Return the [X, Y] coordinate for the center point of the cell that contains the specified text.  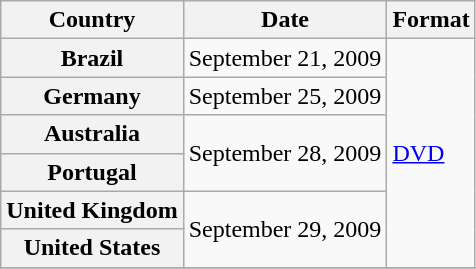
September 28, 2009 [285, 153]
Portugal [92, 172]
Germany [92, 96]
Date [285, 20]
United States [92, 248]
Format [431, 20]
September 25, 2009 [285, 96]
Country [92, 20]
DVD [431, 153]
Australia [92, 134]
September 21, 2009 [285, 58]
United Kingdom [92, 210]
September 29, 2009 [285, 229]
Brazil [92, 58]
